Find where the given text appears and provide that cell's center as (x, y) coordinate. 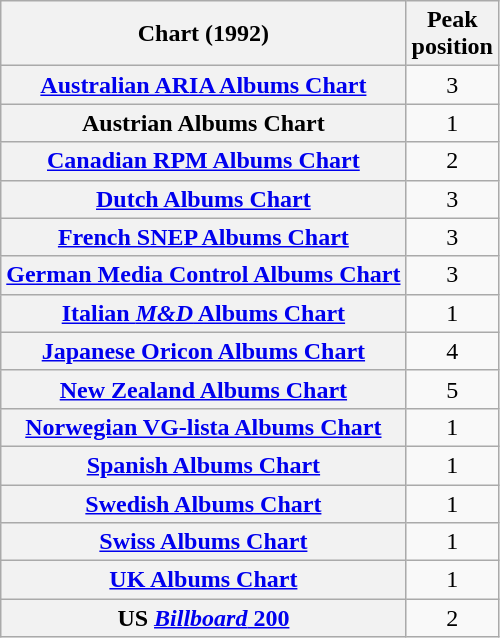
Dutch Albums Chart (204, 199)
Canadian RPM Albums Chart (204, 161)
Peakposition (452, 34)
UK Albums Chart (204, 580)
New Zealand Albums Chart (204, 389)
4 (452, 351)
Austrian Albums Chart (204, 123)
Spanish Albums Chart (204, 465)
Norwegian VG-lista Albums Chart (204, 427)
US Billboard 200 (204, 618)
Italian M&D Albums Chart (204, 313)
5 (452, 389)
French SNEP Albums Chart (204, 237)
German Media Control Albums Chart (204, 275)
Swiss Albums Chart (204, 542)
Japanese Oricon Albums Chart (204, 351)
Chart (1992) (204, 34)
Swedish Albums Chart (204, 503)
Australian ARIA Albums Chart (204, 85)
